Detect which cell encompasses the target text, then output its (x, y) center coordinate. 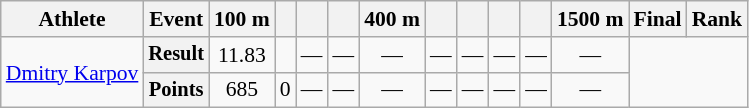
0 (286, 90)
Points (176, 90)
100 m (242, 19)
11.83 (242, 55)
Athlete (72, 19)
Dmitry Karpov (72, 72)
685 (242, 90)
Rank (718, 19)
Event (176, 19)
1500 m (590, 19)
Final (658, 19)
400 m (392, 19)
Result (176, 55)
